Determine the [x, y] coordinate at the center of the cell enclosing the given text.  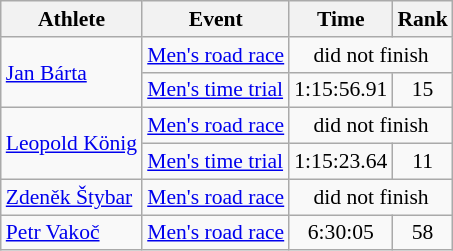
11 [422, 162]
Leopold König [72, 144]
Zdeněk Štybar [72, 197]
Athlete [72, 19]
Event [216, 19]
Jan Bárta [72, 72]
1:15:56.91 [340, 90]
Time [340, 19]
6:30:05 [340, 233]
1:15:23.64 [340, 162]
15 [422, 90]
Petr Vakoč [72, 233]
58 [422, 233]
Rank [422, 19]
